Locate the cell with the specified text and output its [X, Y] center coordinate. 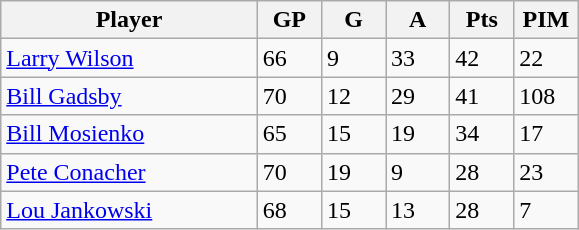
42 [482, 58]
108 [546, 96]
Bill Gadsby [130, 96]
33 [418, 58]
G [353, 20]
22 [546, 58]
Pts [482, 20]
GP [289, 20]
34 [482, 134]
Bill Mosienko [130, 134]
17 [546, 134]
23 [546, 172]
A [418, 20]
13 [418, 210]
68 [289, 210]
Lou Jankowski [130, 210]
Pete Conacher [130, 172]
7 [546, 210]
Larry Wilson [130, 58]
65 [289, 134]
29 [418, 96]
12 [353, 96]
41 [482, 96]
66 [289, 58]
Player [130, 20]
PIM [546, 20]
